Return (x, y) of the center of cell containing provided text 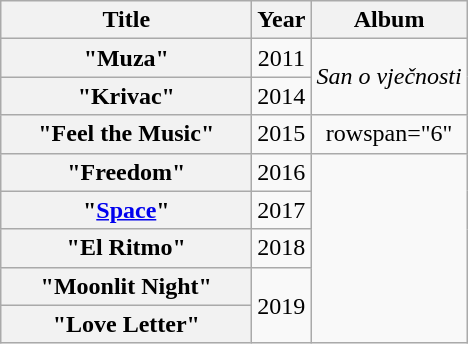
"Muza" (126, 58)
Album (389, 20)
"Feel the Music" (126, 134)
2016 (282, 172)
2011 (282, 58)
2019 (282, 305)
"Krivac" (126, 96)
"Freedom" (126, 172)
Title (126, 20)
2017 (282, 210)
"Moonlit Night" (126, 286)
"Love Letter" (126, 324)
rowspan="6" (389, 134)
2015 (282, 134)
"Space" (126, 210)
2018 (282, 248)
San o vječnosti (389, 77)
Year (282, 20)
"El Ritmo" (126, 248)
2014 (282, 96)
